Output the [X, Y] coordinate of the center of the cell containing the given text.  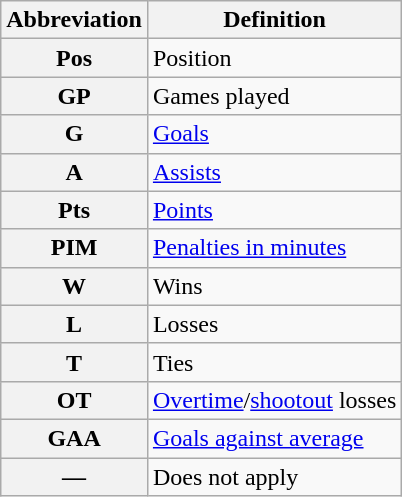
W [74, 286]
GP [74, 96]
T [74, 362]
Wins [274, 286]
Games played [274, 96]
Goals [274, 134]
PIM [74, 248]
Assists [274, 172]
Abbreviation [74, 20]
— [74, 477]
Position [274, 58]
Pts [74, 210]
GAA [74, 438]
L [74, 324]
Goals against average [274, 438]
Overtime/shootout losses [274, 400]
G [74, 134]
Penalties in minutes [274, 248]
Definition [274, 20]
Pos [74, 58]
Losses [274, 324]
OT [74, 400]
A [74, 172]
Does not apply [274, 477]
Ties [274, 362]
Points [274, 210]
